Return (X, Y) of the center of cell containing provided text 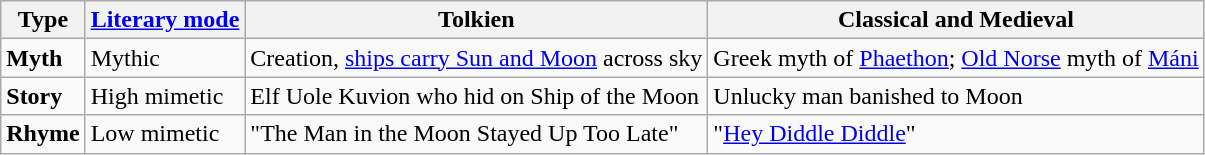
High mimetic (165, 96)
Tolkien (476, 20)
Elf Uole Kuvion who hid on Ship of the Moon (476, 96)
Rhyme (43, 134)
Literary mode (165, 20)
Classical and Medieval (956, 20)
Myth (43, 58)
Type (43, 20)
Greek myth of Phaethon; Old Norse myth of Máni (956, 58)
Mythic (165, 58)
Low mimetic (165, 134)
Unlucky man banished to Moon (956, 96)
"Hey Diddle Diddle" (956, 134)
"The Man in the Moon Stayed Up Too Late" (476, 134)
Story (43, 96)
Creation, ships carry Sun and Moon across sky (476, 58)
